For the text-containing cell, return its midpoint in [x, y] coordinate format. 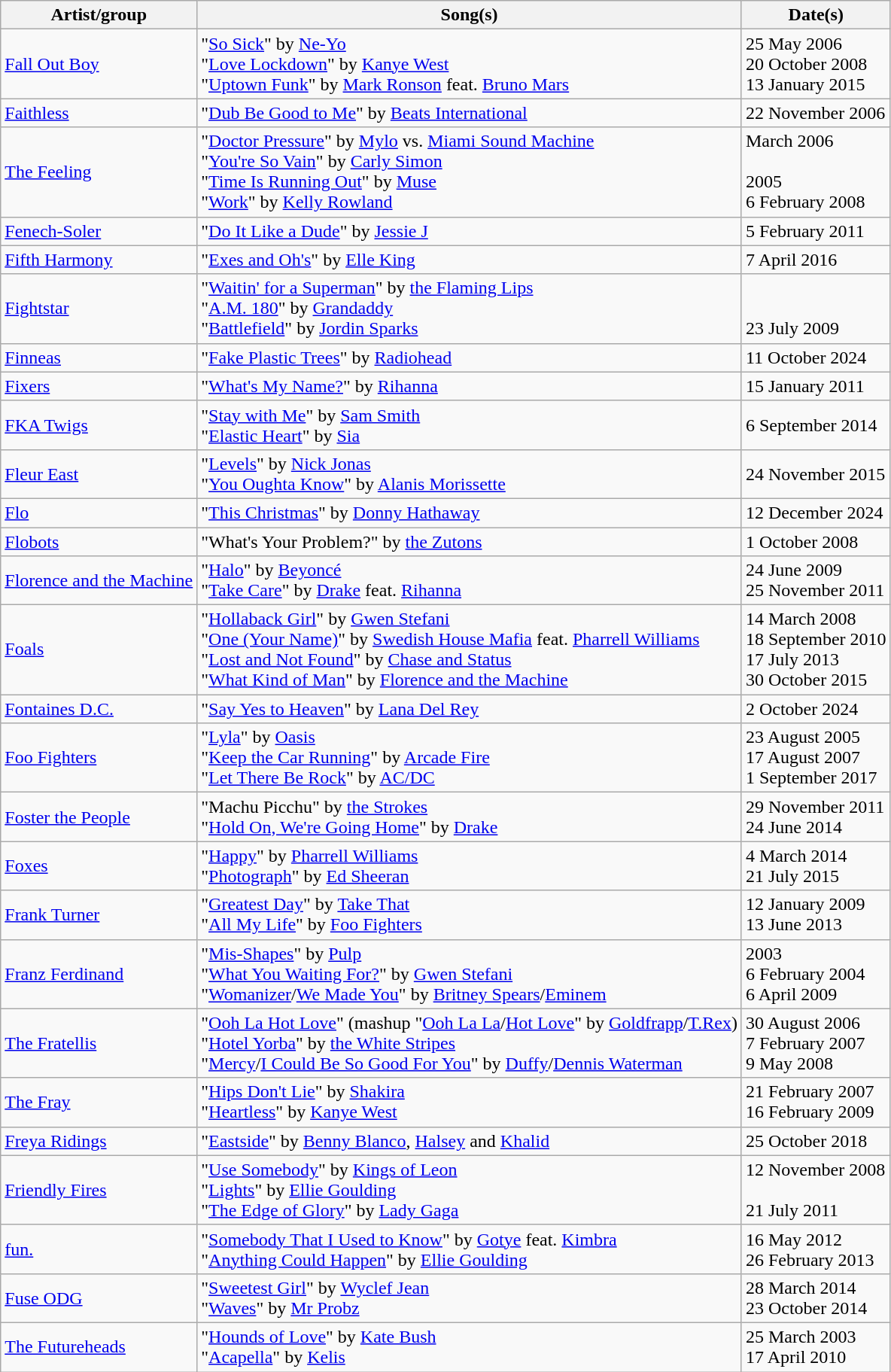
Fontaines D.C. [99, 709]
"What's Your Problem?" by the Zutons [470, 541]
2 October 2024 [816, 709]
The Fratellis [99, 1043]
Fenech-Soler [99, 231]
12 January 200913 June 2013 [816, 915]
"Happy" by Pharrell Williams"Photograph" by Ed Sheeran [470, 865]
Florence and the Machine [99, 581]
"Hounds of Love" by Kate Bush"Acapella" by Kelis [470, 1347]
"Machu Picchu" by the Strokes"Hold On, We're Going Home" by Drake [470, 817]
"So Sick" by Ne-Yo"Love Lockdown" by Kanye West"Uptown Funk" by Mark Ronson feat. Bruno Mars [470, 64]
Fixers [99, 386]
6 September 2014 [816, 424]
Finneas [99, 357]
16 May 201226 February 2013 [816, 1249]
23 August 200517 August 20071 September 2017 [816, 758]
28 March 201423 October 2014 [816, 1297]
15 January 2011 [816, 386]
25 May 200620 October 200813 January 2015 [816, 64]
March 200620056 February 2008 [816, 172]
Faithless [99, 113]
Fall Out Boy [99, 64]
"Do It Like a Dude" by Jessie J [470, 231]
14 March 200818 September 201017 July 201330 October 2015 [816, 650]
1 October 2008 [816, 541]
24 June 200925 November 2011 [816, 581]
"This Christmas" by Donny Hathaway [470, 513]
7 April 2016 [816, 260]
"Greatest Day" by Take That"All My Life" by Foo Fighters [470, 915]
Foals [99, 650]
"What's My Name?" by Rihanna [470, 386]
Flobots [99, 541]
"Mis-Shapes" by Pulp"What You Waiting For?" by Gwen Stefani"Womanizer/We Made You" by Britney Spears/Eminem [470, 974]
24 November 2015 [816, 474]
"Doctor Pressure" by Mylo vs. Miami Sound Machine"You're So Vain" by Carly Simon"Time Is Running Out" by Muse"Work" by Kelly Rowland [470, 172]
21 February 200716 February 2009 [816, 1102]
Foxes [99, 865]
"Hips Don't Lie" by Shakira "Heartless" by Kanye West [470, 1102]
Fightstar [99, 309]
Friendly Fires [99, 1190]
"Use Somebody" by Kings of Leon"Lights" by Ellie Goulding "The Edge of Glory" by Lady Gaga [470, 1190]
"Halo" by Beyoncé"Take Care" by Drake feat. Rihanna [470, 581]
"Say Yes to Heaven" by Lana Del Rey [470, 709]
Artist/group [99, 15]
Freya Ridings [99, 1141]
Franz Ferdinand [99, 974]
"Sweetest Girl" by Wyclef Jean"Waves" by Mr Probz [470, 1297]
FKA Twigs [99, 424]
Fifth Harmony [99, 260]
"Dub Be Good to Me" by Beats International [470, 113]
Flo [99, 513]
11 October 2024 [816, 357]
22 November 2006 [816, 113]
fun. [99, 1249]
The Futureheads [99, 1347]
"Lyla" by Oasis"Keep the Car Running" by Arcade Fire"Let There Be Rock" by AC/DC [470, 758]
12 December 2024 [816, 513]
Foo Fighters [99, 758]
The Fray [99, 1102]
Frank Turner [99, 915]
20036 February 20046 April 2009 [816, 974]
12 November 200821 July 2011 [816, 1190]
"Stay with Me" by Sam Smith"Elastic Heart" by Sia [470, 424]
5 February 2011 [816, 231]
"Exes and Oh's" by Elle King [470, 260]
23 July 2009 [816, 309]
"Levels" by Nick Jonas"You Oughta Know" by Alanis Morissette [470, 474]
Fleur East [99, 474]
4 March 201421 July 2015 [816, 865]
Foster the People [99, 817]
Song(s) [470, 15]
29 November 201124 June 2014 [816, 817]
"Waitin' for a Superman" by the Flaming Lips"A.M. 180" by Grandaddy"Battlefield" by Jordin Sparks [470, 309]
"Eastside" by Benny Blanco, Halsey and Khalid [470, 1141]
Fuse ODG [99, 1297]
"Somebody That I Used to Know" by Gotye feat. Kimbra"Anything Could Happen" by Ellie Goulding [470, 1249]
The Feeling [99, 172]
30 August 20067 February 20079 May 2008 [816, 1043]
25 March 200317 April 2010 [816, 1347]
"Fake Plastic Trees" by Radiohead [470, 357]
Date(s) [816, 15]
25 October 2018 [816, 1141]
